Find where the given text appears and provide that cell's center as [x, y] coordinate. 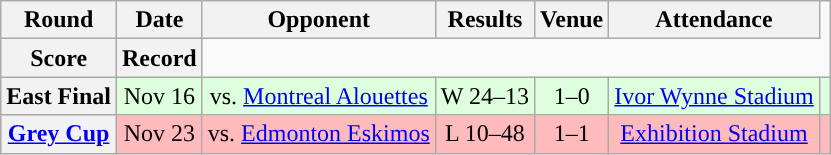
East Final [59, 96]
Opponent [318, 20]
Attendance [714, 20]
Nov 23 [160, 134]
Date [160, 20]
Exhibition Stadium [714, 134]
Venue [572, 20]
Round [59, 20]
1–0 [572, 96]
vs. Montreal Alouettes [318, 96]
Ivor Wynne Stadium [714, 96]
Results [484, 20]
Grey Cup [59, 134]
1–1 [572, 134]
Score [59, 58]
Nov 16 [160, 96]
Record [160, 58]
W 24–13 [484, 96]
L 10–48 [484, 134]
vs. Edmonton Eskimos [318, 134]
